Provide the (X, Y) coordinate of the cell's center where the given text is located.  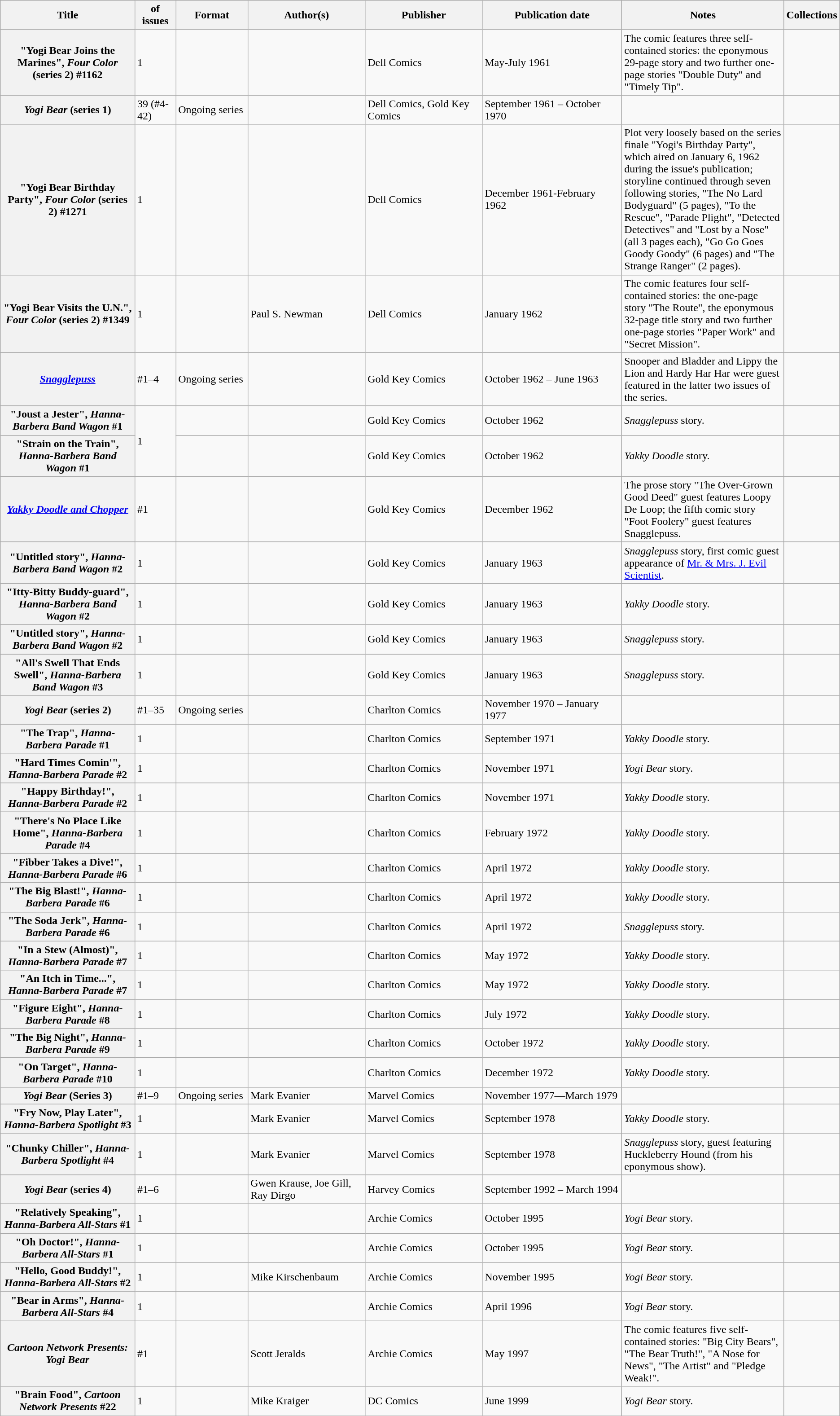
Yogi Bear (series 1) (68, 110)
Snooper and Bladder and Lippy the Lion and Hardy Har Har were guest featured in the latter two issues of the series. (703, 379)
Yakky Doodle and Chopper (68, 509)
April 1996 (552, 1306)
December 1962 (552, 509)
"The Trap", Hanna-Barbera Parade #1 (68, 739)
Dell Comics, Gold Key Comics (424, 110)
"There's No Place Like Home", Hanna-Barbera Parade #4 (68, 833)
Mike Kirschenbaum (307, 1277)
Format (212, 15)
November 1995 (552, 1277)
"Itty-Bitty Buddy-guard", Hanna-Barbera Band Wagon #2 (68, 604)
Author(s) (307, 15)
Gwen Krause, Joe Gill, Ray Dirgo (307, 1190)
"Hello, Good Buddy!", Hanna-Barbera All-Stars #2 (68, 1277)
November 1970 – January 1977 (552, 710)
Snagglepuss story, first comic guest appearance of Mr. & Mrs. J. Evil Scientist. (703, 563)
"Hard Times Comin'", Hanna-Barbera Parade #2 (68, 769)
39 (#4-42) (155, 110)
Yogi Bear (series 4) (68, 1190)
"On Target", Hanna-Barbera Parade #10 (68, 1072)
January 1962 (552, 313)
Harvey Comics (424, 1190)
"Brain Food", Cartoon Network Presents #22 (68, 1401)
July 1972 (552, 1014)
"Figure Eight", Hanna-Barbera Parade #8 (68, 1014)
June 1999 (552, 1401)
"The Big Night", Hanna-Barbera Parade #9 (68, 1043)
"Yogi Bear Joins the Marines", Four Color (series 2) #1162 (68, 62)
Snagglepuss story, guest featuring Huckleberry Hound (from his eponymous show). (703, 1154)
"The Big Blast!", Hanna-Barbera Parade #6 (68, 897)
The comic features five self-contained stories: "Big City Bears", "The Bear Truth!", "A Nose for News", "The Artist" and "Pledge Weak!". (703, 1354)
"Joust a Jester", Hanna-Barbera Band Wagon #1 (68, 420)
September 1971 (552, 739)
"Strain on the Train", Hanna-Barbera Band Wagon #1 (68, 456)
February 1972 (552, 833)
#1–4 (155, 379)
"Happy Birthday!", Hanna-Barbera Parade #2 (68, 797)
Publisher (424, 15)
"An Itch in Time...", Hanna-Barbera Parade #7 (68, 985)
October 1972 (552, 1043)
"Fibber Takes a Dive!", Hanna-Barbera Parade #6 (68, 868)
of issues (155, 15)
May-July 1961 (552, 62)
October 1962 – June 1963 (552, 379)
Collections (812, 15)
September 1992 – March 1994 (552, 1190)
May 1997 (552, 1354)
Mike Kraiger (307, 1401)
The prose story "The Over-Grown Good Deed" guest features Loopy De Loop; the fifth comic story "Foot Foolery" guest features Snagglepuss. (703, 509)
December 1972 (552, 1072)
Snagglepuss (68, 379)
Yogi Bear (Series 3) (68, 1095)
#1–35 (155, 710)
December 1961-February 1962 (552, 199)
November 1977—March 1979 (552, 1095)
"Chunky Chiller", Hanna-Barbera Spotlight #4 (68, 1154)
"Yogi Bear Visits the U.N.", Four Color (series 2) #1349 (68, 313)
Publication date (552, 15)
"The Soda Jerk", Hanna-Barbera Parade #6 (68, 927)
The comic features three self-contained stories: the eponymous 29-page story and two further one-page stories "Double Duty" and "Timely Tip". (703, 62)
Title (68, 15)
#1–9 (155, 1095)
Notes (703, 15)
Cartoon Network Presents: Yogi Bear (68, 1354)
Scott Jeralds (307, 1354)
"Bear in Arms", Hanna-Barbera All-Stars #4 (68, 1306)
"Relatively Speaking", Hanna-Barbera All-Stars #1 (68, 1218)
#1–6 (155, 1190)
"Fry Now, Play Later", Hanna-Barbera Spotlight #3 (68, 1119)
September 1961 – October 1970 (552, 110)
"Yogi Bear Birthday Party", Four Color (series 2) #1271 (68, 199)
Yogi Bear (series 2) (68, 710)
"Oh Doctor!", Hanna-Barbera All-Stars #1 (68, 1248)
"All's Swell That Ends Swell", Hanna-Barbera Band Wagon #3 (68, 674)
"In a Stew (Almost)", Hanna-Barbera Parade #7 (68, 955)
Paul S. Newman (307, 313)
DC Comics (424, 1401)
